Provide the [x, y] coordinate of the cell's center where the given text is located.  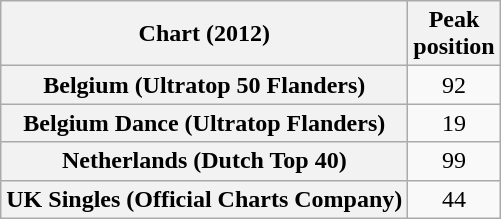
Peakposition [454, 34]
Netherlands (Dutch Top 40) [204, 161]
92 [454, 85]
Chart (2012) [204, 34]
Belgium (Ultratop 50 Flanders) [204, 85]
99 [454, 161]
44 [454, 199]
19 [454, 123]
UK Singles (Official Charts Company) [204, 199]
Belgium Dance (Ultratop Flanders) [204, 123]
